Capture the cell that displays the provided text and extract its [X, Y] central coordinate. 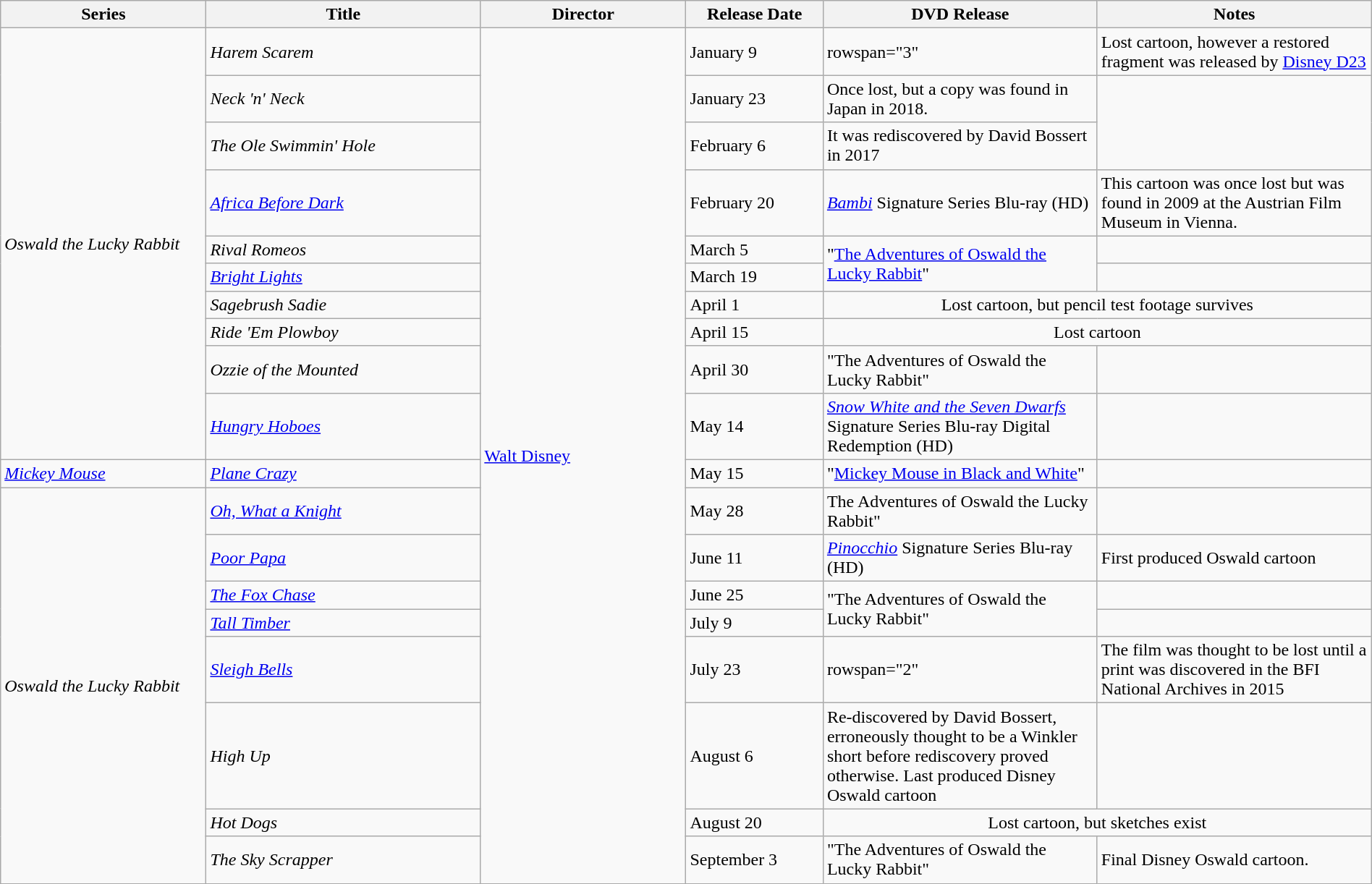
August 6 [754, 756]
February 20 [754, 203]
Ride 'Em Plowboy [343, 332]
Once lost, but a copy was found in Japan in 2018. [960, 98]
Mickey Mouse [103, 473]
The Adventures of Oswald the Lucky Rabbit" [960, 511]
May 15 [754, 473]
Title [343, 14]
June 25 [754, 595]
Hungry Hoboes [343, 426]
March 19 [754, 277]
Bambi Signature Series Blu-ray (HD) [960, 203]
Harem Scarem [343, 52]
April 30 [754, 369]
May 14 [754, 426]
Tall Timber [343, 623]
High Up [343, 756]
July 9 [754, 623]
September 3 [754, 859]
January 23 [754, 98]
Hot Dogs [343, 823]
January 9 [754, 52]
First produced Oswald cartoon [1235, 558]
Lost cartoon, but pencil test footage survives [1097, 305]
Rival Romeos [343, 250]
April 1 [754, 305]
Africa Before Dark [343, 203]
Oh, What a Knight [343, 511]
DVD Release [960, 14]
The Fox Chase [343, 595]
Sagebrush Sadie [343, 305]
rowspan="3" [960, 52]
This cartoon was once lost but was found in 2009 at the Austrian Film Museum in Vienna. [1235, 203]
Release Date [754, 14]
Lost cartoon, but sketches exist [1097, 823]
July 23 [754, 670]
August 20 [754, 823]
February 6 [754, 146]
Director [583, 14]
It was rediscovered by David Bossert in 2017 [960, 146]
The Ole Swimmin' Hole [343, 146]
Neck 'n' Neck [343, 98]
Snow White and the Seven Dwarfs Signature Series Blu-ray Digital Redemption (HD) [960, 426]
June 11 [754, 558]
The film was thought to be lost until a print was discovered in the BFI National Archives in 2015 [1235, 670]
The Sky Scrapper [343, 859]
rowspan="2" [960, 670]
March 5 [754, 250]
Bright Lights [343, 277]
Poor Papa [343, 558]
Walt Disney [583, 456]
Sleigh Bells [343, 670]
Re-discovered by David Bossert, erroneously thought to be a Winkler short before rediscovery proved otherwise. Last produced Disney Oswald cartoon [960, 756]
May 28 [754, 511]
Notes [1235, 14]
Plane Crazy [343, 473]
Series [103, 14]
Final Disney Oswald cartoon. [1235, 859]
Lost cartoon, however a restored fragment was released by Disney D23 [1235, 52]
Ozzie of the Mounted [343, 369]
April 15 [754, 332]
Pinocchio Signature Series Blu-ray (HD) [960, 558]
"Mickey Mouse in Black and White" [960, 473]
Lost cartoon [1097, 332]
